Extract the (x, y) coordinate from the center of the cell holding the provided text.  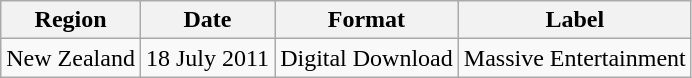
New Zealand (71, 58)
Label (574, 20)
Region (71, 20)
18 July 2011 (207, 58)
Massive Entertainment (574, 58)
Date (207, 20)
Digital Download (367, 58)
Format (367, 20)
